Output the (x, y) coordinate of the center of the cell containing the given text.  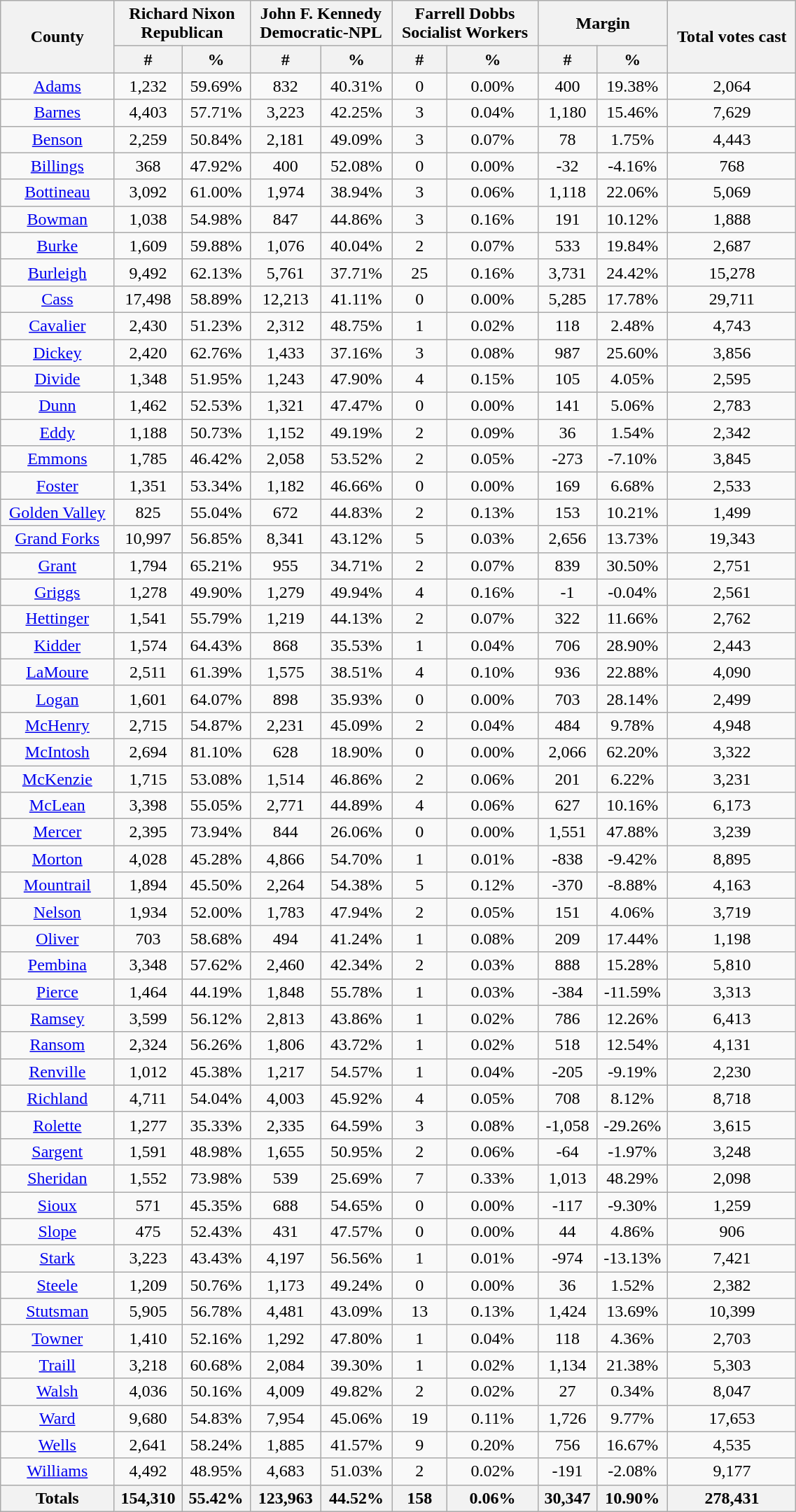
0.34% (632, 1392)
73.94% (216, 832)
1,188 (148, 433)
0.09% (493, 433)
Ward (57, 1418)
10.90% (632, 1498)
Emmons (57, 459)
Wells (57, 1445)
2,064 (732, 86)
2,312 (286, 325)
Oliver (57, 939)
Margin (603, 24)
825 (148, 512)
1,934 (148, 912)
4,197 (286, 1259)
0.10% (493, 672)
Cass (57, 299)
55.79% (216, 619)
54.04% (216, 1098)
708 (567, 1098)
Pierce (57, 992)
John F. KennedyDemocratic-NPL (321, 24)
46.66% (356, 486)
18.90% (356, 752)
2,066 (567, 752)
Burleigh (57, 272)
6,173 (732, 806)
53.52% (356, 459)
1,514 (286, 779)
1,888 (732, 219)
Logan (57, 699)
64.07% (216, 699)
15.46% (632, 113)
10.16% (632, 806)
37.71% (356, 272)
Griggs (57, 592)
29,711 (732, 299)
48.95% (216, 1471)
County (57, 36)
2,783 (732, 406)
Sheridan (57, 1178)
56.56% (356, 1259)
3,719 (732, 912)
21.38% (632, 1365)
48.75% (356, 325)
672 (286, 512)
7 (420, 1178)
4,711 (148, 1098)
3,599 (148, 1018)
786 (567, 1018)
-11.59% (632, 992)
55.05% (216, 806)
1,848 (286, 992)
50.84% (216, 139)
141 (567, 406)
1,974 (286, 192)
8.12% (632, 1098)
2,058 (286, 459)
Traill (57, 1365)
54.57% (356, 1072)
Pembina (57, 965)
518 (567, 1045)
1,552 (148, 1178)
49.94% (356, 592)
0.11% (493, 1418)
4,481 (286, 1312)
Sioux (57, 1205)
1,012 (148, 1072)
45.50% (216, 885)
19,343 (732, 539)
Golden Valley (57, 512)
2,230 (732, 1072)
Kidder (57, 645)
571 (148, 1205)
1,806 (286, 1045)
1,321 (286, 406)
2,264 (286, 885)
65.21% (216, 566)
688 (286, 1205)
-0.04% (632, 592)
10,997 (148, 539)
46.42% (216, 459)
37.16% (356, 352)
45.28% (216, 859)
50.76% (216, 1285)
847 (286, 219)
1,351 (148, 486)
1,173 (286, 1285)
1,499 (732, 512)
44 (567, 1232)
6.22% (632, 779)
2,694 (148, 752)
4,866 (286, 859)
2,656 (567, 539)
35.53% (356, 645)
1,601 (148, 699)
1,462 (148, 406)
278,431 (732, 1498)
-29.26% (632, 1125)
1,198 (732, 939)
2,533 (732, 486)
1,609 (148, 246)
1,433 (286, 352)
53.34% (216, 486)
1,013 (567, 1178)
47.94% (356, 912)
4,090 (732, 672)
9,680 (148, 1418)
-838 (567, 859)
47.88% (632, 832)
64.43% (216, 645)
Steele (57, 1285)
1,259 (732, 1205)
2,511 (148, 672)
41.11% (356, 299)
24.42% (632, 272)
2,430 (148, 325)
52.08% (356, 166)
44.86% (356, 219)
7,629 (732, 113)
15.28% (632, 965)
1,885 (286, 1445)
3,239 (732, 832)
844 (286, 832)
47.80% (356, 1338)
13 (420, 1312)
169 (567, 486)
2,231 (286, 725)
Adams (57, 86)
17,653 (732, 1418)
Walsh (57, 1392)
3,218 (148, 1365)
25 (420, 272)
4.05% (632, 379)
Billings (57, 166)
51.23% (216, 325)
158 (420, 1498)
4,163 (732, 885)
50.95% (356, 1151)
10.21% (632, 512)
2,420 (148, 352)
-32 (567, 166)
Williams (57, 1471)
5,810 (732, 965)
322 (567, 619)
475 (148, 1232)
839 (567, 566)
43.86% (356, 1018)
39.30% (356, 1365)
9 (420, 1445)
Foster (57, 486)
-7.10% (632, 459)
42.34% (356, 965)
44.52% (356, 1498)
3,322 (732, 752)
2,335 (286, 1125)
Barnes (57, 113)
27 (567, 1392)
-9.19% (632, 1072)
4,492 (148, 1471)
-8.88% (632, 885)
Farrell DobbsSocialist Workers (465, 24)
58.68% (216, 939)
28.14% (632, 699)
8,341 (286, 539)
Burke (57, 246)
2,687 (732, 246)
2,324 (148, 1045)
936 (567, 672)
431 (286, 1232)
81.10% (216, 752)
756 (567, 1445)
4,948 (732, 725)
Benson (57, 139)
54.38% (356, 885)
52.43% (216, 1232)
62.20% (632, 752)
2,561 (732, 592)
832 (286, 86)
1,118 (567, 192)
55.42% (216, 1498)
1,279 (286, 592)
19 (420, 1418)
49.19% (356, 433)
15,278 (732, 272)
54.87% (216, 725)
-9.30% (632, 1205)
45.38% (216, 1072)
1,152 (286, 433)
Dickey (57, 352)
Cavalier (57, 325)
47.90% (356, 379)
1,278 (148, 592)
50.16% (216, 1392)
3,731 (567, 272)
51.03% (356, 1471)
2,460 (286, 965)
533 (567, 246)
2,715 (148, 725)
1,574 (148, 645)
-117 (567, 1205)
41.24% (356, 939)
-191 (567, 1471)
34.71% (356, 566)
47.47% (356, 406)
35.33% (216, 1125)
1,180 (567, 113)
987 (567, 352)
55.04% (216, 512)
7,954 (286, 1418)
-9.42% (632, 859)
5.06% (632, 406)
9,492 (148, 272)
LaMoure (57, 672)
Sargent (57, 1151)
8,895 (732, 859)
2,443 (732, 645)
Stutsman (57, 1312)
17,498 (148, 299)
1,464 (148, 992)
9.78% (632, 725)
209 (567, 939)
61.00% (216, 192)
1,076 (286, 246)
59.88% (216, 246)
4,443 (732, 139)
44.89% (356, 806)
Morton (57, 859)
1,232 (148, 86)
Bowman (57, 219)
60.68% (216, 1365)
53.08% (216, 779)
9.77% (632, 1418)
5,761 (286, 272)
2.48% (632, 325)
7,421 (732, 1259)
1,348 (148, 379)
-384 (567, 992)
48.98% (216, 1151)
1,715 (148, 779)
3,348 (148, 965)
73.98% (216, 1178)
-1 (567, 592)
35.93% (356, 699)
62.13% (216, 272)
888 (567, 965)
494 (286, 939)
4.86% (632, 1232)
1.54% (632, 433)
78 (567, 139)
1,209 (148, 1285)
58.24% (216, 1445)
10,399 (732, 1312)
25.69% (356, 1178)
2,382 (732, 1285)
41.57% (356, 1445)
59.69% (216, 86)
3,856 (732, 352)
Eddy (57, 433)
42.25% (356, 113)
105 (567, 379)
1,794 (148, 566)
52.00% (216, 912)
2,813 (286, 1018)
1,292 (286, 1338)
2,084 (286, 1365)
4,003 (286, 1098)
-13.13% (632, 1259)
2,762 (732, 619)
5,303 (732, 1365)
64.59% (356, 1125)
58.89% (216, 299)
3,313 (732, 992)
1,134 (567, 1365)
1,182 (286, 486)
2,499 (732, 699)
56.26% (216, 1045)
1,894 (148, 885)
12,213 (286, 299)
13.69% (632, 1312)
2,641 (148, 1445)
25.60% (632, 352)
8,047 (732, 1392)
Grand Forks (57, 539)
1,038 (148, 219)
11.66% (632, 619)
Stark (57, 1259)
154,310 (148, 1498)
1.52% (632, 1285)
52.16% (216, 1338)
1.75% (632, 139)
0.20% (493, 1445)
706 (567, 645)
1,219 (286, 619)
2,342 (732, 433)
-370 (567, 885)
2,595 (732, 379)
49.90% (216, 592)
-1.97% (632, 1151)
1,551 (567, 832)
26.06% (356, 832)
-2.08% (632, 1471)
50.73% (216, 433)
22.06% (632, 192)
5,285 (567, 299)
4.06% (632, 912)
57.71% (216, 113)
955 (286, 566)
56.85% (216, 539)
Slope (57, 1232)
12.54% (632, 1045)
5,069 (732, 192)
Richland (57, 1098)
4,683 (286, 1471)
4,036 (148, 1392)
Grant (57, 566)
47.92% (216, 166)
1,783 (286, 912)
Totals (57, 1498)
Nelson (57, 912)
2,771 (286, 806)
3,615 (732, 1125)
-273 (567, 459)
44.13% (356, 619)
12.26% (632, 1018)
4,131 (732, 1045)
30,347 (567, 1498)
45.06% (356, 1418)
McIntosh (57, 752)
Mercer (57, 832)
539 (286, 1178)
1,410 (148, 1338)
5,905 (148, 1312)
4,535 (732, 1445)
Ransom (57, 1045)
Richard NixonRepublican (182, 24)
51.95% (216, 379)
52.53% (216, 406)
Hettinger (57, 619)
Divide (57, 379)
Ramsey (57, 1018)
6.68% (632, 486)
0.12% (493, 885)
3,248 (732, 1151)
Mountrail (57, 885)
484 (567, 725)
1,591 (148, 1151)
4,028 (148, 859)
201 (567, 779)
1,243 (286, 379)
62.76% (216, 352)
49.24% (356, 1285)
2,395 (148, 832)
0.15% (493, 379)
49.09% (356, 139)
191 (567, 219)
2,751 (732, 566)
768 (732, 166)
1,726 (567, 1418)
4,743 (732, 325)
45.92% (356, 1098)
3,845 (732, 459)
-974 (567, 1259)
38.94% (356, 192)
1,655 (286, 1151)
McLean (57, 806)
153 (567, 512)
19.84% (632, 246)
61.39% (216, 672)
44.83% (356, 512)
-1,058 (567, 1125)
368 (148, 166)
6,413 (732, 1018)
56.12% (216, 1018)
45.09% (356, 725)
49.82% (356, 1392)
0.33% (493, 1178)
30.50% (632, 566)
1,217 (286, 1072)
McKenzie (57, 779)
123,963 (286, 1498)
10.12% (632, 219)
43.43% (216, 1259)
3,231 (732, 779)
22.88% (632, 672)
54.65% (356, 1205)
40.31% (356, 86)
3,398 (148, 806)
55.78% (356, 992)
906 (732, 1232)
1,575 (286, 672)
Towner (57, 1338)
54.83% (216, 1418)
8,718 (732, 1098)
54.98% (216, 219)
-64 (567, 1151)
1,424 (567, 1312)
627 (567, 806)
16.67% (632, 1445)
2,098 (732, 1178)
151 (567, 912)
57.62% (216, 965)
Rolette (57, 1125)
4.36% (632, 1338)
2,181 (286, 139)
2,703 (732, 1338)
1,541 (148, 619)
54.70% (356, 859)
43.72% (356, 1045)
44.19% (216, 992)
19.38% (632, 86)
3,092 (148, 192)
40.04% (356, 246)
56.78% (216, 1312)
Dunn (57, 406)
13.73% (632, 539)
4,403 (148, 113)
898 (286, 699)
868 (286, 645)
4,009 (286, 1392)
43.12% (356, 539)
43.09% (356, 1312)
48.29% (632, 1178)
47.57% (356, 1232)
28.90% (632, 645)
1,785 (148, 459)
-4.16% (632, 166)
17.78% (632, 299)
2,259 (148, 139)
45.35% (216, 1205)
628 (286, 752)
Total votes cast (732, 36)
Renville (57, 1072)
38.51% (356, 672)
-205 (567, 1072)
Bottineau (57, 192)
46.86% (356, 779)
1,277 (148, 1125)
17.44% (632, 939)
9,177 (732, 1471)
McHenry (57, 725)
